Scan for the cell matching the given text and deliver its (X, Y) coordinate at center. 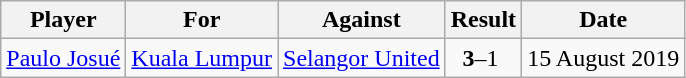
Player (64, 20)
Selangor United (362, 58)
Paulo Josué (64, 58)
Date (604, 20)
15 August 2019 (604, 58)
Against (362, 20)
3–1 (483, 58)
Kuala Lumpur (202, 58)
Result (483, 20)
For (202, 20)
